Capture the cell that displays the provided text and extract its (x, y) central coordinate. 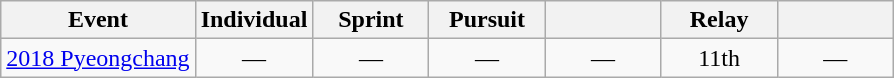
Relay (719, 20)
11th (719, 58)
Individual (254, 20)
2018 Pyeongchang (98, 58)
Pursuit (487, 20)
Event (98, 20)
Sprint (371, 20)
